Return the [x, y] coordinate for the center point of the cell that contains the specified text.  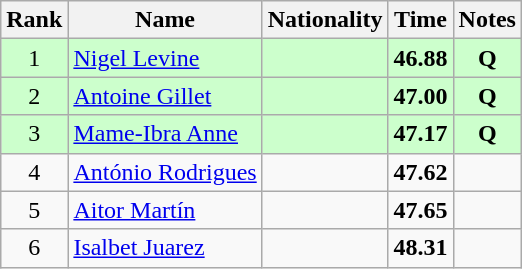
47.62 [420, 172]
António Rodrigues [165, 172]
Nationality [325, 20]
Antoine Gillet [165, 96]
1 [34, 58]
Notes [487, 20]
2 [34, 96]
3 [34, 134]
Name [165, 20]
4 [34, 172]
Mame-Ibra Anne [165, 134]
6 [34, 248]
Isalbet Juarez [165, 248]
5 [34, 210]
46.88 [420, 58]
47.65 [420, 210]
Time [420, 20]
47.17 [420, 134]
Aitor Martín [165, 210]
Rank [34, 20]
48.31 [420, 248]
Nigel Levine [165, 58]
47.00 [420, 96]
